Locate the cell with the specified text and output its [x, y] center coordinate. 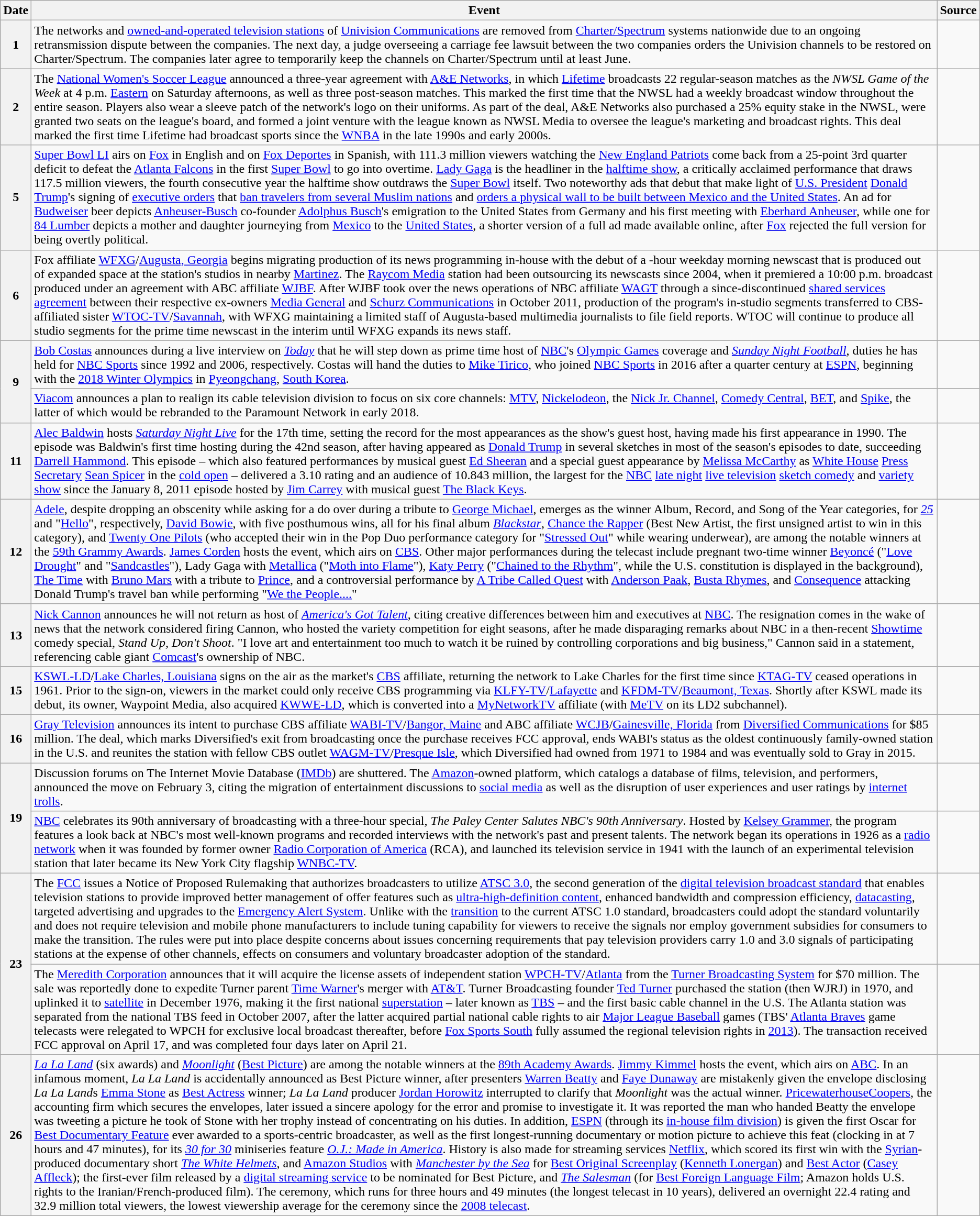
5 [16, 197]
12 [16, 551]
16 [16, 738]
23 [16, 964]
Source [958, 10]
2 [16, 107]
13 [16, 635]
6 [16, 295]
9 [16, 381]
15 [16, 690]
19 [16, 818]
11 [16, 461]
26 [16, 1135]
1 [16, 45]
Event [484, 10]
Date [16, 10]
